Search for the cell housing the specified text and yield its [X, Y] center coordinate. 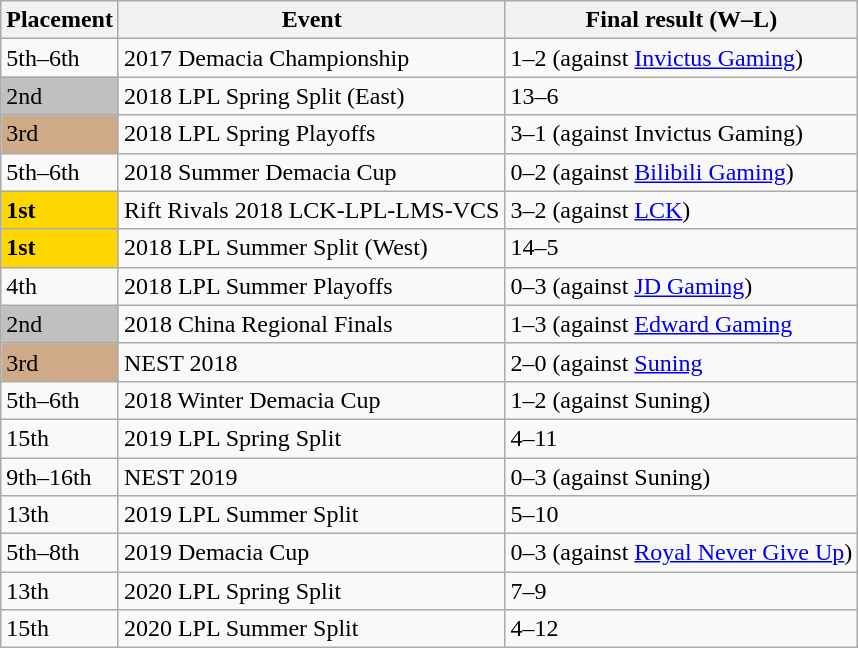
Placement [60, 20]
Event [311, 20]
1–2 (against Invictus Gaming) [682, 58]
5th–8th [60, 553]
2018 Summer Demacia Cup [311, 172]
4th [60, 286]
2–0 (against Suning [682, 362]
NEST 2018 [311, 362]
2018 Winter Demacia Cup [311, 400]
3–1 (against Invictus Gaming) [682, 134]
2019 Demacia Cup [311, 553]
1–3 (against Edward Gaming [682, 324]
4–12 [682, 629]
1–2 (against Suning) [682, 400]
2018 LPL Spring Playoffs [311, 134]
9th–16th [60, 477]
Final result (W–L) [682, 20]
3–2 (against LCK) [682, 210]
2018 LPL Summer Playoffs [311, 286]
2019 LPL Summer Split [311, 515]
5–10 [682, 515]
0–3 (against JD Gaming) [682, 286]
2020 LPL Summer Split [311, 629]
2019 LPL Spring Split [311, 438]
NEST 2019 [311, 477]
0–3 (against Suning) [682, 477]
4–11 [682, 438]
Rift Rivals 2018 LCK-LPL-LMS-VCS [311, 210]
2018 LPL Summer Split (West) [311, 248]
0–2 (against Bilibili Gaming) [682, 172]
2018 LPL Spring Split (East) [311, 96]
7–9 [682, 591]
2017 Demacia Championship [311, 58]
14–5 [682, 248]
13–6 [682, 96]
2018 China Regional Finals [311, 324]
0–3 (against Royal Never Give Up) [682, 553]
2020 LPL Spring Split [311, 591]
